Output the [X, Y] coordinate of the center of the cell containing the given text.  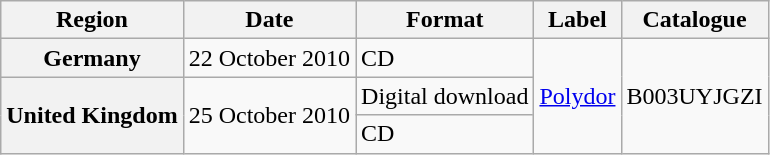
Region [92, 20]
Catalogue [694, 20]
Polydor [578, 96]
United Kingdom [92, 115]
Date [269, 20]
Format [445, 20]
25 October 2010 [269, 115]
B003UYJGZI [694, 96]
Label [578, 20]
Germany [92, 58]
22 October 2010 [269, 58]
Digital download [445, 96]
